From the cell containing the given text, extract its center point as (X, Y) coordinate. 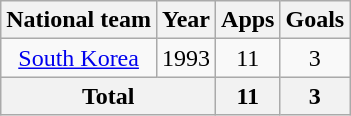
Year (186, 20)
1993 (186, 58)
Goals (315, 20)
Apps (248, 20)
National team (79, 20)
Total (108, 96)
South Korea (79, 58)
